Pinpoint the cell where the given text exists, returning its [x, y] midpoint coordinate. 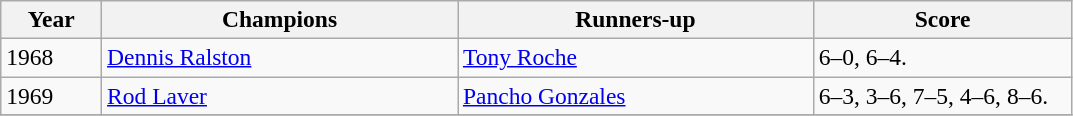
Score [942, 19]
Year [52, 19]
Tony Roche [636, 57]
Dennis Ralston [280, 57]
Pancho Gonzales [636, 95]
Rod Laver [280, 95]
6–3, 3–6, 7–5, 4–6, 8–6. [942, 95]
1969 [52, 95]
6–0, 6–4. [942, 57]
Runners-up [636, 19]
Champions [280, 19]
1968 [52, 57]
